Determine the [x, y] coordinate at the center of the cell enclosing the given text.  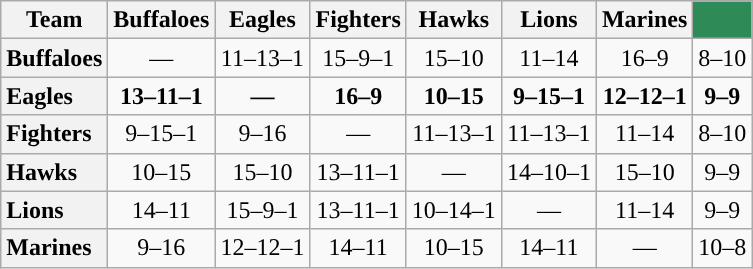
14–10–1 [548, 172]
Team [54, 20]
10–8 [722, 248]
10–14–1 [454, 210]
